For the text-containing cell, return its midpoint in (x, y) coordinate format. 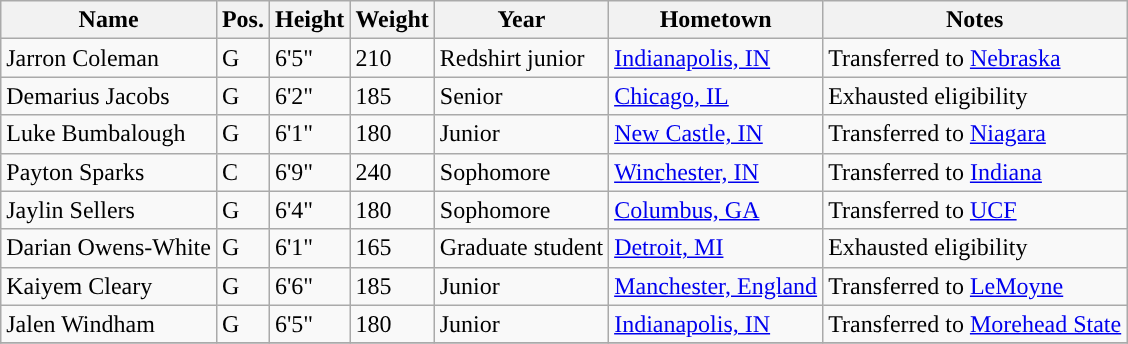
Detroit, MI (716, 248)
Height (309, 20)
Transferred to Niagara (975, 134)
C (242, 172)
Winchester, IN (716, 172)
Transferred to UCF (975, 210)
Transferred to LeMoyne (975, 286)
Pos. (242, 20)
New Castle, IN (716, 134)
Payton Sparks (109, 172)
210 (392, 58)
Darian Owens-White (109, 248)
6'4" (309, 210)
Name (109, 20)
Chicago, IL (716, 96)
Luke Bumbalough (109, 134)
Transferred to Morehead State (975, 324)
Jarron Coleman (109, 58)
Transferred to Indiana (975, 172)
Jalen Windham (109, 324)
Jaylin Sellers (109, 210)
Hometown (716, 20)
Demarius Jacobs (109, 96)
Weight (392, 20)
Transferred to Nebraska (975, 58)
Columbus, GA (716, 210)
Redshirt junior (521, 58)
Notes (975, 20)
240 (392, 172)
6'6" (309, 286)
165 (392, 248)
Kaiyem Cleary (109, 286)
Graduate student (521, 248)
Manchester, England (716, 286)
Senior (521, 96)
Year (521, 20)
6'2" (309, 96)
6'9" (309, 172)
